Output the (x, y) coordinate of the center of the cell containing the given text.  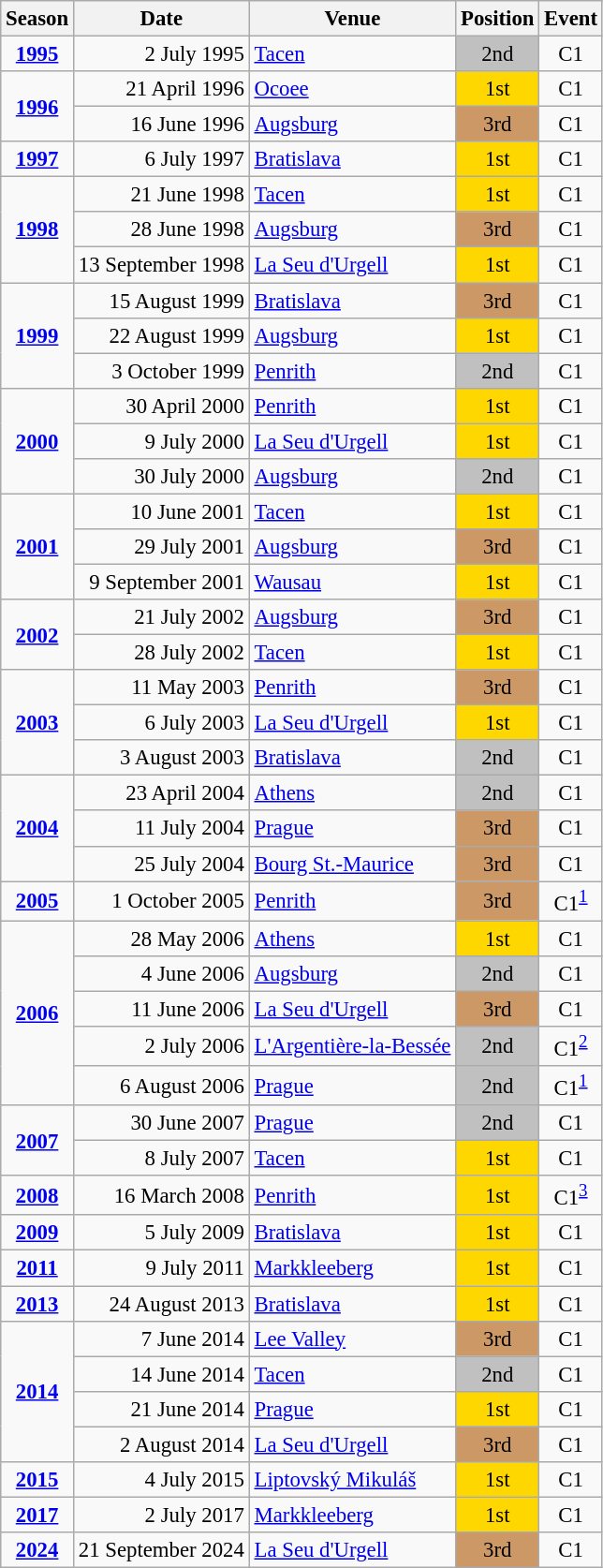
Lee Valley (352, 1339)
28 May 2006 (161, 939)
9 September 2001 (161, 582)
7 June 2014 (161, 1339)
9 July 2000 (161, 441)
C12 (571, 1046)
2 July 1995 (161, 54)
2003 (37, 723)
1996 (37, 107)
Venue (352, 19)
10 June 2001 (161, 511)
1997 (37, 159)
6 July 1997 (161, 159)
1995 (37, 54)
21 July 2002 (161, 617)
2 August 2014 (161, 1444)
11 July 2004 (161, 829)
11 June 2006 (161, 1009)
2001 (37, 547)
11 May 2003 (161, 688)
2017 (37, 1515)
2015 (37, 1480)
30 June 2007 (161, 1123)
Wausau (352, 582)
1998 (37, 230)
21 June 1998 (161, 195)
30 July 2000 (161, 477)
C13 (571, 1195)
2006 (37, 1013)
Liptovský Mikuláš (352, 1480)
2000 (37, 440)
Date (161, 19)
6 August 2006 (161, 1086)
13 September 1998 (161, 265)
24 August 2013 (161, 1304)
28 July 2002 (161, 653)
15 August 1999 (161, 301)
21 September 2024 (161, 1550)
2002 (37, 635)
2009 (37, 1234)
2011 (37, 1268)
4 June 2006 (161, 974)
14 June 2014 (161, 1374)
6 July 2003 (161, 723)
29 July 2001 (161, 547)
28 June 1998 (161, 229)
9 July 2011 (161, 1268)
21 June 2014 (161, 1409)
16 March 2008 (161, 1195)
Season (37, 19)
2013 (37, 1304)
25 July 2004 (161, 864)
5 July 2009 (161, 1234)
Bourg St.-Maurice (352, 864)
2 July 2017 (161, 1515)
Position (498, 19)
Ocoee (352, 89)
3 August 2003 (161, 758)
2005 (37, 901)
4 July 2015 (161, 1480)
2004 (37, 828)
1 October 2005 (161, 901)
21 April 1996 (161, 89)
16 June 1996 (161, 125)
1999 (37, 335)
2024 (37, 1550)
2 July 2006 (161, 1046)
Event (571, 19)
30 April 2000 (161, 406)
23 April 2004 (161, 793)
22 August 1999 (161, 335)
2008 (37, 1195)
3 October 1999 (161, 371)
L'Argentière-la-Bessée (352, 1046)
2014 (37, 1391)
8 July 2007 (161, 1159)
2007 (37, 1141)
